For the text-containing cell, return its midpoint in (x, y) coordinate format. 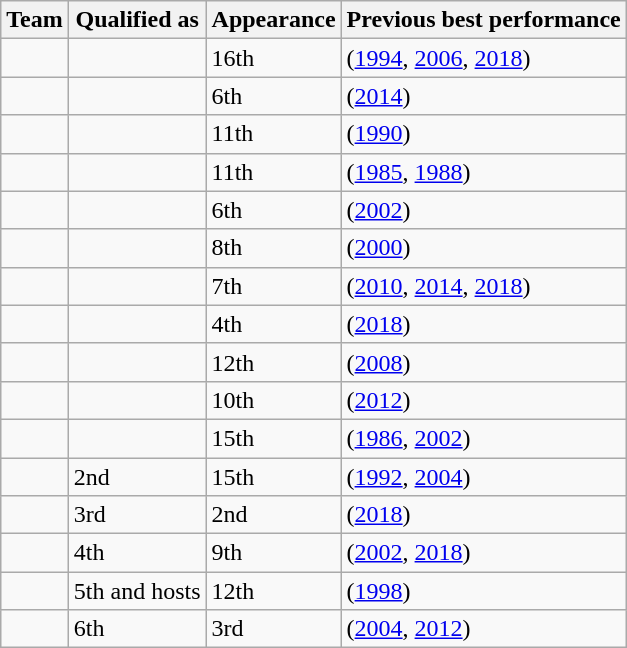
9th (274, 553)
Appearance (274, 20)
(2010, 2014, 2018) (484, 286)
(2002, 2018) (484, 553)
10th (274, 400)
Qualified as (137, 20)
(2000) (484, 248)
(1994, 2006, 2018) (484, 58)
(2012) (484, 400)
(1990) (484, 134)
(1986, 2002) (484, 438)
7th (274, 286)
(2014) (484, 96)
(1992, 2004) (484, 477)
8th (274, 248)
Team (35, 20)
5th and hosts (137, 591)
Previous best performance (484, 20)
(2002) (484, 210)
(2008) (484, 362)
(1985, 1988) (484, 172)
(2004, 2012) (484, 629)
16th (274, 58)
(1998) (484, 591)
